Return (X, Y) of the center of cell containing provided text 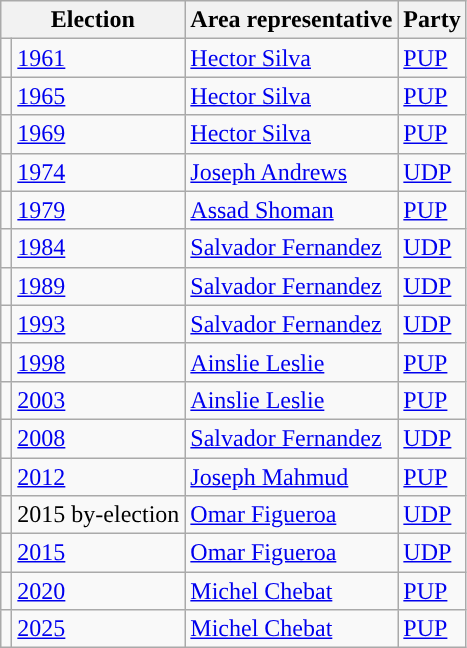
Assad Shoman (292, 210)
1969 (98, 134)
1974 (98, 172)
2012 (98, 477)
2003 (98, 400)
Election (93, 20)
2015 by-election (98, 515)
Joseph Mahmud (292, 477)
1989 (98, 286)
1984 (98, 248)
2020 (98, 591)
Joseph Andrews (292, 172)
2025 (98, 629)
1979 (98, 210)
1998 (98, 362)
Area representative (292, 20)
1993 (98, 324)
1961 (98, 58)
Party (432, 20)
2008 (98, 438)
2015 (98, 553)
1965 (98, 96)
